Capture the cell that displays the provided text and extract its [X, Y] central coordinate. 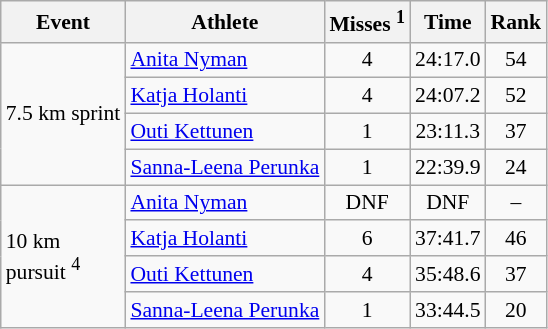
54 [516, 60]
52 [516, 96]
23:11.3 [448, 132]
Event [64, 22]
Rank [516, 22]
7.5 km sprint [64, 113]
33:44.5 [448, 310]
10 km pursuit 4 [64, 256]
Time [448, 22]
46 [516, 239]
24:17.0 [448, 60]
35:48.6 [448, 274]
20 [516, 310]
Misses 1 [367, 22]
6 [367, 239]
22:39.9 [448, 167]
24 [516, 167]
Athlete [224, 22]
37:41.7 [448, 239]
24:07.2 [448, 96]
– [516, 203]
